Determine the (X, Y) coordinate at the center of the cell enclosing the given text.  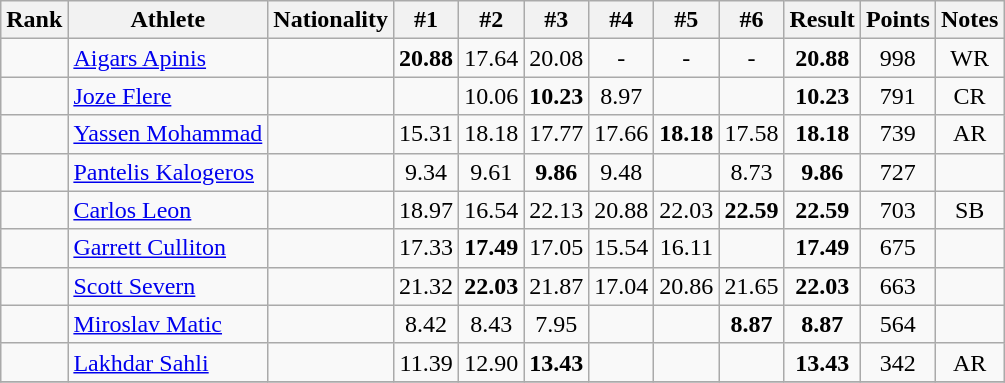
791 (898, 96)
12.90 (492, 362)
#3 (556, 20)
15.54 (622, 248)
564 (898, 324)
17.64 (492, 58)
17.04 (622, 286)
663 (898, 286)
9.34 (426, 172)
Result (822, 20)
8.97 (622, 96)
WR (969, 58)
#5 (686, 20)
#4 (622, 20)
Athlete (168, 20)
16.11 (686, 248)
8.43 (492, 324)
739 (898, 134)
Pantelis Kalogeros (168, 172)
#2 (492, 20)
17.77 (556, 134)
Nationality (331, 20)
Garrett Culliton (168, 248)
Scott Severn (168, 286)
Yassen Mohammad (168, 134)
342 (898, 362)
Rank (34, 20)
Notes (969, 20)
20.08 (556, 58)
Aigars Apinis (168, 58)
22.13 (556, 210)
8.73 (752, 172)
10.06 (492, 96)
Points (898, 20)
9.48 (622, 172)
17.05 (556, 248)
21.65 (752, 286)
703 (898, 210)
18.97 (426, 210)
CR (969, 96)
11.39 (426, 362)
#6 (752, 20)
#1 (426, 20)
20.86 (686, 286)
675 (898, 248)
727 (898, 172)
998 (898, 58)
21.32 (426, 286)
Miroslav Matic (168, 324)
Lakhdar Sahli (168, 362)
21.87 (556, 286)
Joze Flere (168, 96)
SB (969, 210)
Carlos Leon (168, 210)
17.58 (752, 134)
9.61 (492, 172)
17.66 (622, 134)
15.31 (426, 134)
8.42 (426, 324)
16.54 (492, 210)
7.95 (556, 324)
17.33 (426, 248)
